Return (x, y) of the center of cell containing provided text 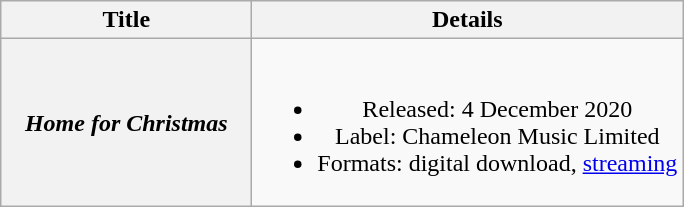
Title (126, 20)
Released: 4 December 2020Label: Chameleon Music LimitedFormats: digital download, streaming (468, 122)
Home for Christmas (126, 122)
Details (468, 20)
